Capture the cell that displays the provided text and extract its (x, y) central coordinate. 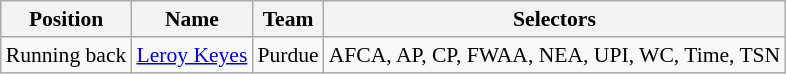
Team (288, 19)
Purdue (288, 55)
Selectors (555, 19)
Leroy Keyes (192, 55)
Name (192, 19)
AFCA, AP, CP, FWAA, NEA, UPI, WC, Time, TSN (555, 55)
Position (66, 19)
Running back (66, 55)
